Determine the (X, Y) coordinate at the center of the cell enclosing the given text.  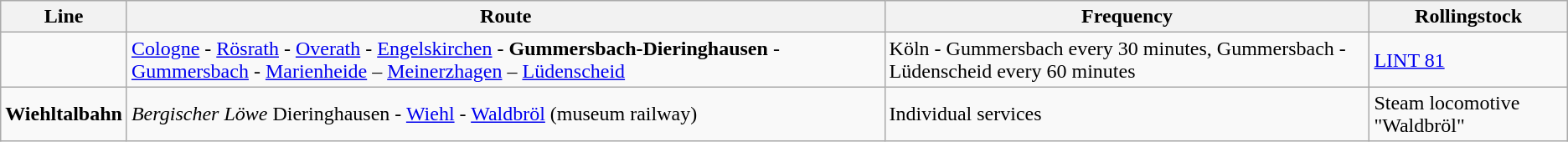
Route (506, 17)
LINT 81 (1468, 60)
Wiehltalbahn (64, 114)
Rollingstock (1468, 17)
Cologne - Rösrath - Overath - Engelskirchen - Gummersbach-Dieringhausen - Gummersbach - Marienheide – Meinerzhagen – Lüdenscheid (506, 60)
Steam locomotive "Waldbröl" (1468, 114)
Individual services (1127, 114)
Frequency (1127, 17)
Line (64, 17)
Köln - Gummersbach every 30 minutes, Gummersbach - Lüdenscheid every 60 minutes (1127, 60)
Bergischer Löwe Dieringhausen - Wiehl - Waldbröl (museum railway) (506, 114)
